Return the [X, Y] coordinate for the center point of the cell that contains the specified text.  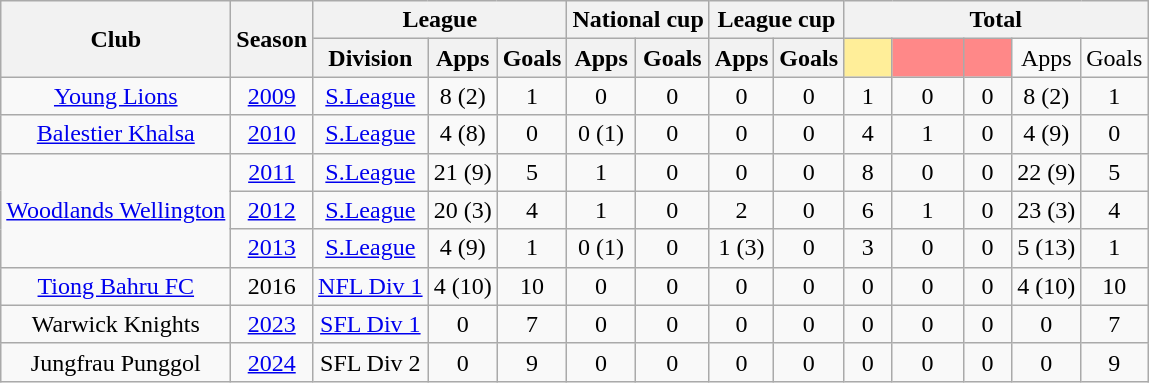
20 (3) [462, 210]
2010 [272, 134]
Balestier Khalsa [116, 134]
23 (3) [1046, 210]
2012 [272, 210]
SFL Div 1 [371, 324]
NFL Div 1 [371, 286]
2024 [272, 362]
22 (9) [1046, 172]
Jungfrau Punggol [116, 362]
6 [868, 210]
National cup [638, 20]
Club [116, 39]
1 (3) [741, 248]
Total [996, 20]
2009 [272, 96]
2013 [272, 248]
2 [741, 210]
Tiong Bahru FC [116, 286]
Division [371, 58]
League [440, 20]
Warwick Knights [116, 324]
2016 [272, 286]
Woodlands Wellington [116, 210]
2011 [272, 172]
2023 [272, 324]
Season [272, 39]
3 [868, 248]
4 (8) [462, 134]
21 (9) [462, 172]
8 [868, 172]
5 (13) [1046, 248]
SFL Div 2 [371, 362]
League cup [776, 20]
Young Lions [116, 96]
